Capture the cell that displays the provided text and extract its (x, y) central coordinate. 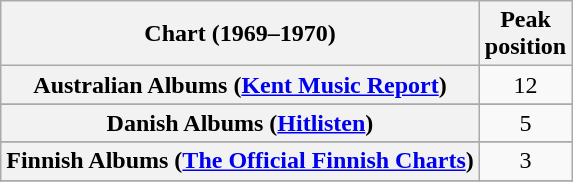
Finnish Albums (The Official Finnish Charts) (240, 161)
Peakposition (525, 34)
Danish Albums (Hitlisten) (240, 123)
Chart (1969–1970) (240, 34)
Australian Albums (Kent Music Report) (240, 85)
3 (525, 161)
12 (525, 85)
5 (525, 123)
